Pinpoint the cell where the given text exists, returning its (X, Y) midpoint coordinate. 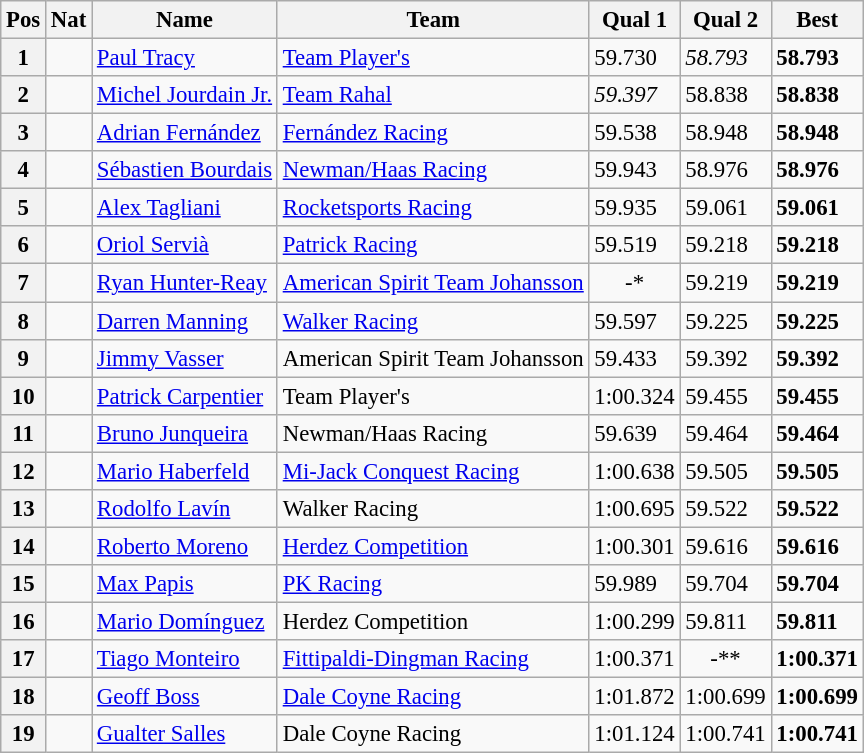
Fittipaldi-Dingman Racing (433, 659)
1:00.301 (634, 546)
Mario Haberfeld (185, 471)
Ryan Hunter-Reay (185, 283)
59.935 (634, 208)
19 (24, 734)
9 (24, 358)
1:00.324 (634, 396)
59.943 (634, 170)
Patrick Racing (433, 245)
Darren Manning (185, 321)
4 (24, 170)
Gualter Salles (185, 734)
13 (24, 509)
59.538 (634, 133)
-** (726, 659)
Best (817, 20)
59.433 (634, 358)
59.639 (634, 433)
15 (24, 584)
Qual 1 (634, 20)
2 (24, 95)
1:00.638 (634, 471)
Adrian Fernández (185, 133)
7 (24, 283)
Fernández Racing (433, 133)
5 (24, 208)
8 (24, 321)
3 (24, 133)
PK Racing (433, 584)
Geoff Boss (185, 697)
59.397 (634, 95)
Roberto Moreno (185, 546)
Sébastien Bourdais (185, 170)
Paul Tracy (185, 58)
1:01.124 (634, 734)
Michel Jourdain Jr. (185, 95)
Team Rahal (433, 95)
14 (24, 546)
10 (24, 396)
1:00.695 (634, 509)
59.519 (634, 245)
Mario Domínguez (185, 621)
18 (24, 697)
1 (24, 58)
Name (185, 20)
11 (24, 433)
Pos (24, 20)
Rodolfo Lavín (185, 509)
Patrick Carpentier (185, 396)
16 (24, 621)
Bruno Junqueira (185, 433)
Tiago Monteiro (185, 659)
1:00.299 (634, 621)
Oriol Servià (185, 245)
Team (433, 20)
-* (634, 283)
59.989 (634, 584)
1:01.872 (634, 697)
Rocketsports Racing (433, 208)
59.730 (634, 58)
Alex Tagliani (185, 208)
Qual 2 (726, 20)
59.597 (634, 321)
Max Papis (185, 584)
12 (24, 471)
6 (24, 245)
Nat (69, 20)
Jimmy Vasser (185, 358)
Mi-Jack Conquest Racing (433, 471)
17 (24, 659)
